Pinpoint the cell where the given text exists, returning its (x, y) midpoint coordinate. 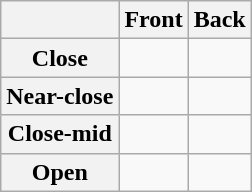
Front (154, 20)
Close-mid (60, 134)
Close (60, 58)
Near-close (60, 96)
Back (220, 20)
Open (60, 172)
